Return the [x, y] coordinate for the center point of the cell that contains the specified text.  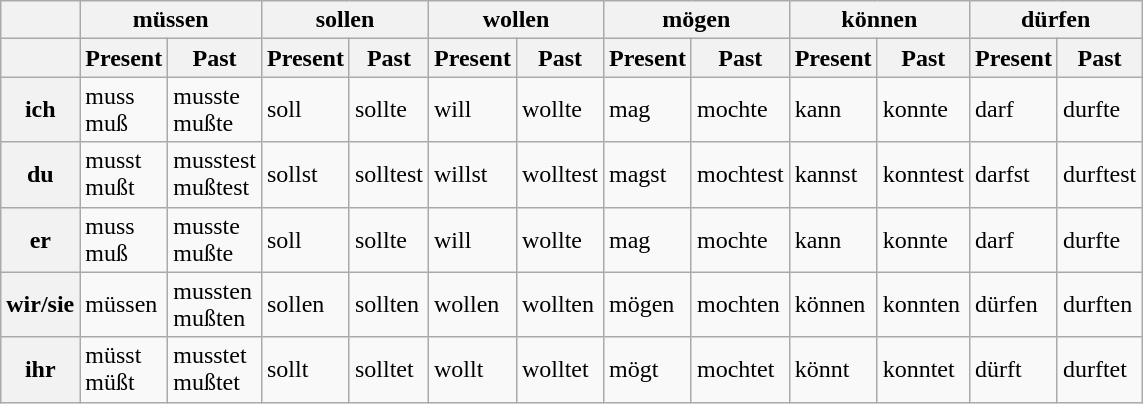
musstestmußtest [215, 174]
solltest [388, 174]
er [40, 240]
sollt [305, 370]
wolltet [560, 370]
konntet [923, 370]
sollst [305, 174]
durftet [1099, 370]
könnt [833, 370]
mochtest [740, 174]
durften [1099, 304]
mochtet [740, 370]
mochten [740, 304]
wollt [473, 370]
müsstmüßt [124, 370]
du [40, 174]
musstenmußten [215, 304]
konnten [923, 304]
konntest [923, 174]
wir/sie [40, 304]
mögt [648, 370]
dürft [1013, 370]
willst [473, 174]
musstmußt [124, 174]
kannst [833, 174]
wollten [560, 304]
solltet [388, 370]
ich [40, 110]
ihr [40, 370]
wolltest [560, 174]
musstetmußtet [215, 370]
durftest [1099, 174]
darfst [1013, 174]
magst [648, 174]
sollten [388, 304]
